Return (X, Y) of the center of cell containing provided text 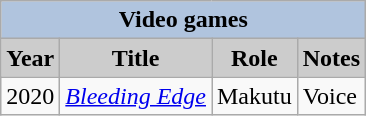
Role (255, 58)
Notes (331, 58)
2020 (30, 96)
Voice (331, 96)
Video games (184, 20)
Bleeding Edge (136, 96)
Title (136, 58)
Makutu (255, 96)
Year (30, 58)
